Determine the (X, Y) coordinate at the center of the cell enclosing the given text.  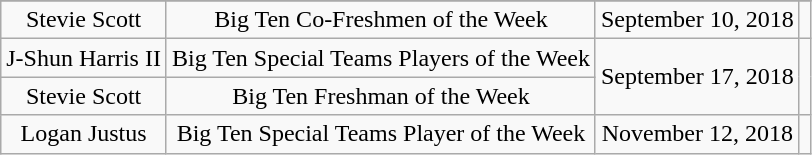
J-Shun Harris II (84, 58)
Big Ten Special Teams Player of the Week (380, 134)
Big Ten Co-Freshmen of the Week (380, 20)
September 10, 2018 (697, 20)
Logan Justus (84, 134)
September 17, 2018 (697, 77)
November 12, 2018 (697, 134)
Big Ten Special Teams Players of the Week (380, 58)
Big Ten Freshman of the Week (380, 96)
